From the cell containing the given text, extract its center point as [X, Y] coordinate. 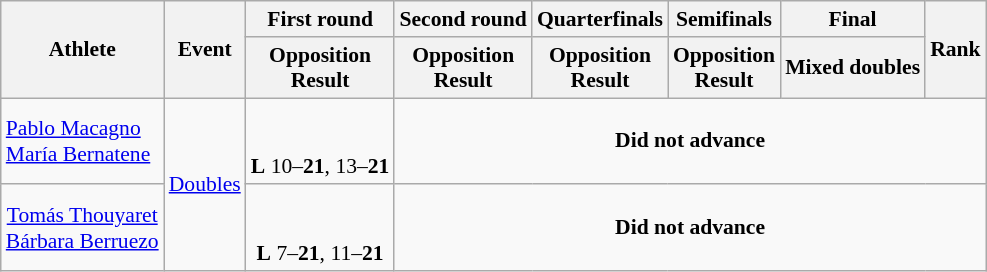
Mixed doubles [852, 68]
Pablo MacagnoMaría Bernatene [82, 142]
L 10–21, 13–21 [320, 142]
Rank [956, 50]
Final [852, 19]
Quarterfinals [600, 19]
L 7–21, 11–21 [320, 228]
First round [320, 19]
Event [205, 50]
Doubles [205, 184]
Athlete [82, 50]
Tomás ThouyaretBárbara Berruezo [82, 228]
Semifinals [724, 19]
Second round [463, 19]
